Pinpoint the cell where the given text exists, returning its [x, y] midpoint coordinate. 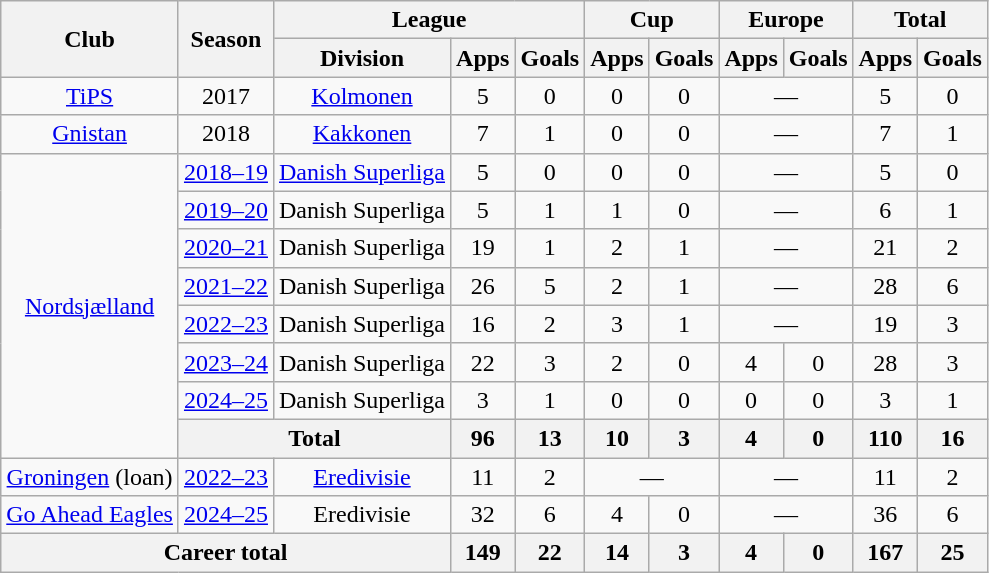
96 [483, 438]
Division [362, 58]
Cup [652, 20]
Go Ahead Eagles [90, 515]
Gnistan [90, 134]
League [428, 20]
14 [617, 553]
149 [483, 553]
110 [885, 438]
Club [90, 39]
Kolmonen [362, 96]
10 [617, 438]
Kakkonen [362, 134]
26 [483, 286]
21 [885, 248]
Nordsjælland [90, 305]
36 [885, 515]
TiPS [90, 96]
32 [483, 515]
2017 [226, 96]
2020–21 [226, 248]
2018 [226, 134]
Career total [226, 553]
Europe [786, 20]
Groningen (loan) [90, 477]
13 [550, 438]
2023–24 [226, 362]
2019–20 [226, 210]
2021–22 [226, 286]
Season [226, 39]
167 [885, 553]
2018–19 [226, 172]
25 [953, 553]
